Search for the cell housing the specified text and yield its (X, Y) center coordinate. 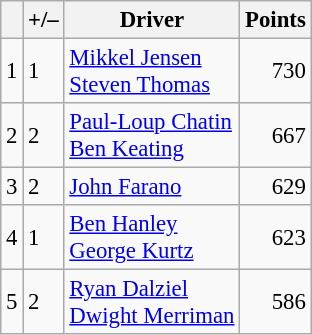
667 (276, 136)
Paul-Loup Chatin Ben Keating (152, 136)
Mikkel Jensen Steven Thomas (152, 72)
John Farano (152, 187)
Ryan Dalziel Dwight Merriman (152, 302)
+/– (44, 20)
4 (12, 238)
Ben Hanley George Kurtz (152, 238)
730 (276, 72)
Points (276, 20)
5 (12, 302)
Driver (152, 20)
623 (276, 238)
3 (12, 187)
629 (276, 187)
586 (276, 302)
